Find where the given text appears and provide that cell's center as (X, Y) coordinate. 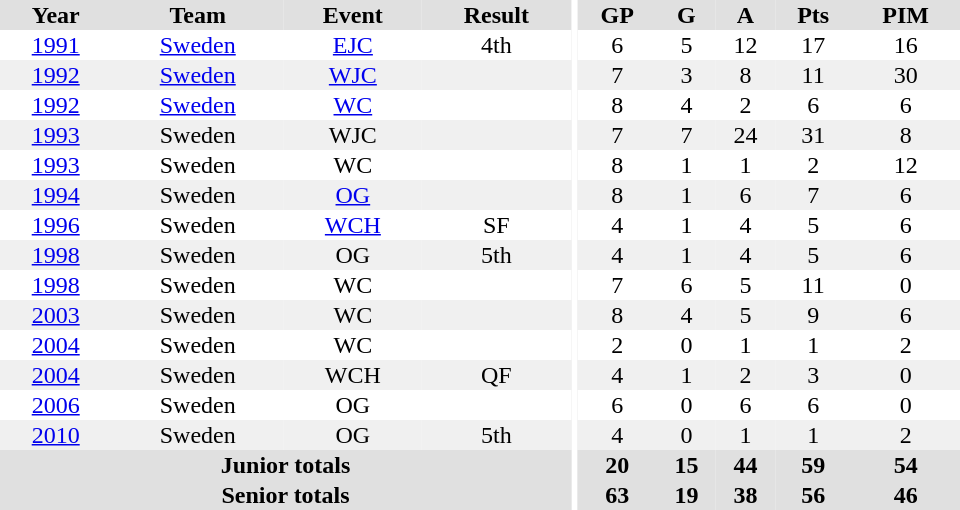
2006 (56, 405)
Senior totals (286, 495)
GP (618, 15)
24 (746, 135)
9 (813, 315)
QF (496, 375)
Pts (813, 15)
2010 (56, 435)
54 (906, 465)
G (686, 15)
46 (906, 495)
31 (813, 135)
20 (618, 465)
Junior totals (286, 465)
Event (353, 15)
A (746, 15)
Result (496, 15)
1996 (56, 225)
EJC (353, 45)
Team (198, 15)
1994 (56, 195)
2003 (56, 315)
30 (906, 75)
1991 (56, 45)
38 (746, 495)
PIM (906, 15)
4th (496, 45)
15 (686, 465)
44 (746, 465)
59 (813, 465)
Year (56, 15)
56 (813, 495)
19 (686, 495)
SF (496, 225)
17 (813, 45)
16 (906, 45)
63 (618, 495)
